Output the [X, Y] coordinate of the center of the cell containing the given text.  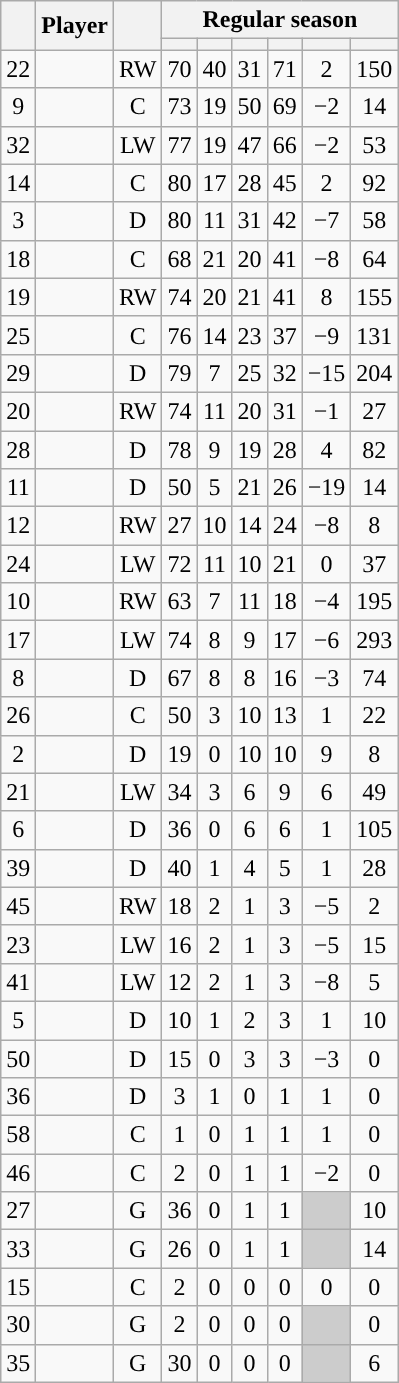
72 [180, 564]
73 [180, 107]
53 [374, 145]
46 [18, 1173]
29 [18, 373]
78 [180, 449]
35 [18, 1363]
−19 [326, 488]
131 [374, 335]
Player [75, 26]
71 [284, 69]
39 [18, 868]
155 [374, 297]
76 [180, 335]
64 [374, 259]
47 [250, 145]
79 [180, 373]
92 [374, 183]
−4 [326, 602]
105 [374, 830]
293 [374, 640]
82 [374, 449]
63 [180, 602]
70 [180, 69]
69 [284, 107]
33 [18, 1249]
77 [180, 145]
−1 [326, 411]
204 [374, 373]
66 [284, 145]
42 [284, 221]
Regular season [280, 20]
68 [180, 259]
49 [374, 792]
−15 [326, 373]
−7 [326, 221]
−6 [326, 640]
13 [284, 716]
195 [374, 602]
−9 [326, 335]
67 [180, 678]
34 [180, 792]
150 [374, 69]
